Return the [x, y] coordinate for the center point of the cell that contains the specified text.  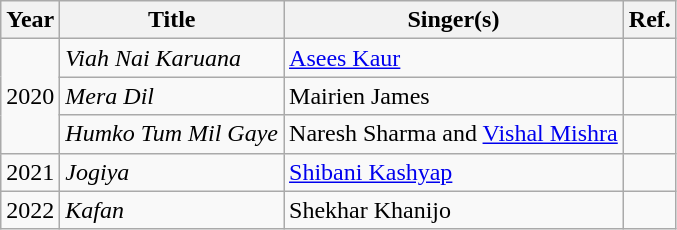
2020 [30, 96]
Naresh Sharma and Vishal Mishra [454, 134]
Jogiya [172, 172]
Viah Nai Karuana [172, 58]
Mera Dil [172, 96]
Mairien James [454, 96]
Shibani Kashyap [454, 172]
Singer(s) [454, 20]
2021 [30, 172]
Humko Tum Mil Gaye [172, 134]
Kafan [172, 210]
Ref. [650, 20]
Shekhar Khanijo [454, 210]
Year [30, 20]
2022 [30, 210]
Asees Kaur [454, 58]
Title [172, 20]
